Return the [x, y] coordinate for the center point of the cell that contains the specified text.  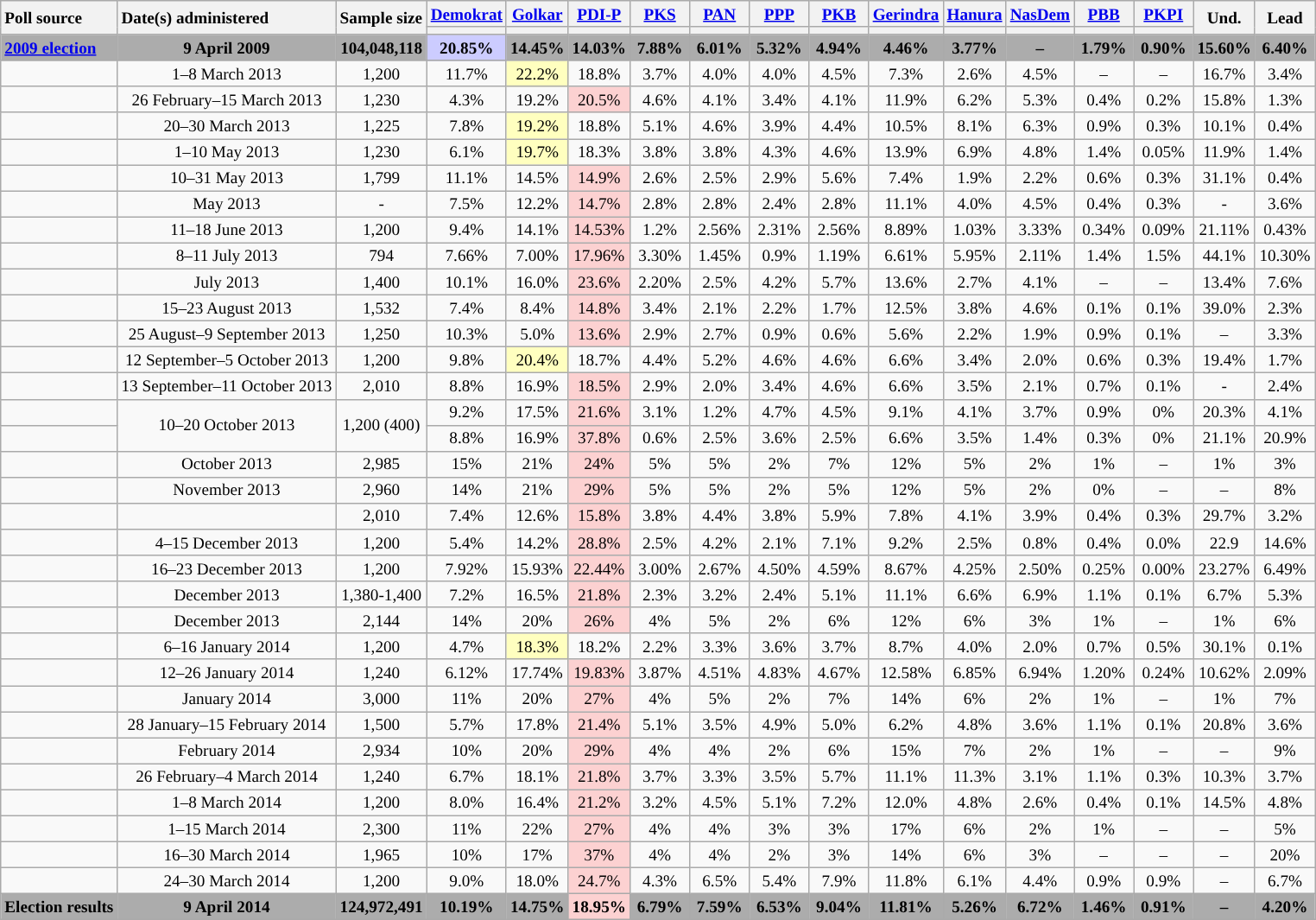
14.9% [599, 178]
10–20 October 2013 [226, 425]
6.85% [974, 672]
6.01% [720, 48]
19.83% [599, 672]
9 April 2009 [226, 48]
10.62% [1224, 672]
9 April 2014 [226, 906]
14.45% [537, 48]
24.7% [599, 880]
18.2% [599, 646]
6.53% [779, 906]
2.31% [779, 230]
11.7% [466, 73]
17.74% [537, 672]
5.9% [839, 516]
0.09% [1164, 230]
5.32% [779, 48]
8% [1285, 490]
24% [599, 464]
28.8% [599, 542]
9.04% [839, 906]
15.93% [537, 568]
Und. [1224, 17]
1.03% [974, 230]
19.4% [1224, 360]
3,000 [382, 698]
3.30% [660, 256]
1,400 [382, 282]
0.5% [1164, 646]
18.0% [537, 880]
0.25% [1104, 568]
7.9% [839, 880]
7.1% [839, 542]
6.49% [1285, 568]
9.1% [906, 412]
1.45% [720, 256]
14.7% [599, 204]
January 2014 [226, 698]
26 February–4 March 2014 [226, 777]
4.25% [974, 568]
February 2014 [226, 751]
6.72% [1040, 906]
25 August–9 September 2013 [226, 333]
2,144 [382, 620]
5.95% [974, 256]
12 September–5 October 2013 [226, 360]
Lead [1285, 17]
20.85% [466, 48]
16.0% [537, 282]
28 January–15 February 2014 [226, 724]
14.6% [1285, 542]
0.24% [1164, 672]
11.3% [974, 777]
7.3% [906, 73]
124,972,491 [382, 906]
Gerindra [906, 14]
8.4% [537, 308]
PPP [779, 14]
1,200 (400) [382, 425]
6.40% [1285, 48]
Hanura [974, 14]
PKB [839, 14]
PKS [660, 14]
7.00% [537, 256]
20.5% [599, 99]
0.8% [1040, 542]
14.53% [599, 230]
12–26 January 2014 [226, 672]
1,799 [382, 178]
23.27% [1224, 568]
10.19% [466, 906]
17.96% [599, 256]
4.94% [839, 48]
16–23 December 2013 [226, 568]
9% [1285, 751]
2.50% [1040, 568]
12.58% [906, 672]
1.3% [1285, 99]
18.1% [537, 777]
1.46% [1104, 906]
4.51% [720, 672]
15.60% [1224, 48]
Date(s) administered [226, 17]
6.94% [1040, 672]
8.1% [974, 125]
1,225 [382, 125]
24–30 March 2014 [226, 880]
8.67% [906, 568]
16.7% [1224, 73]
9.4% [466, 230]
PBB [1104, 14]
0.90% [1164, 48]
22.2% [537, 73]
Demokrat [466, 14]
1–8 March 2014 [226, 803]
23.6% [599, 282]
1,250 [382, 333]
12.0% [906, 803]
21.1% [1224, 438]
7.5% [466, 204]
26% [599, 620]
8.89% [906, 230]
14.8% [599, 308]
0.91% [1164, 906]
20.8% [1224, 724]
3.87% [660, 672]
Election results [59, 906]
7.6% [1285, 282]
October 2013 [226, 464]
November 2013 [226, 490]
18.5% [599, 386]
14.1% [537, 230]
2.09% [1285, 672]
2,960 [382, 490]
21.2% [599, 803]
29.7% [1224, 516]
19.7% [537, 151]
12.6% [537, 516]
3.00% [660, 568]
7.92% [466, 568]
9.0% [466, 880]
0.34% [1104, 230]
14.75% [537, 906]
16–30 March 2014 [226, 854]
15–23 August 2013 [226, 308]
2,934 [382, 751]
8.0% [466, 803]
13.9% [906, 151]
6.61% [906, 256]
2,985 [382, 464]
PDI-P [599, 14]
2,300 [382, 828]
2009 election [59, 48]
16.4% [537, 803]
0.00% [1164, 568]
12.5% [906, 308]
9.8% [466, 360]
0.43% [1285, 230]
6–16 January 2014 [226, 646]
12.2% [537, 204]
6.79% [660, 906]
794 [382, 256]
4.46% [906, 48]
5.26% [974, 906]
1,532 [382, 308]
0.0% [1164, 542]
14.2% [537, 542]
30.1% [1224, 646]
31.1% [1224, 178]
July 2013 [226, 282]
21.11% [1224, 230]
0.05% [1164, 151]
2.20% [660, 282]
1–15 March 2014 [226, 828]
3.33% [1040, 230]
20–30 March 2013 [226, 125]
10.5% [906, 125]
PKPI [1164, 14]
1.79% [1104, 48]
11–18 June 2013 [226, 230]
5.2% [720, 360]
22.44% [599, 568]
21.6% [599, 412]
4.83% [779, 672]
6.5% [720, 880]
13 September–11 October 2013 [226, 386]
1–10 May 2013 [226, 151]
4.20% [1285, 906]
11.8% [906, 880]
17.8% [537, 724]
10.30% [1285, 256]
7.59% [720, 906]
6.12% [466, 672]
18.95% [599, 906]
Golkar [537, 14]
1–8 March 2013 [226, 73]
8–11 July 2013 [226, 256]
4.9% [779, 724]
20.4% [537, 360]
2.11% [1040, 256]
4.67% [839, 672]
39.0% [1224, 308]
16.5% [537, 594]
11.81% [906, 906]
NasDem [1040, 14]
26 February–15 March 2013 [226, 99]
3.77% [974, 48]
7.66% [466, 256]
1,965 [382, 854]
4.59% [839, 568]
104,048,118 [382, 48]
Sample size [382, 17]
22% [537, 828]
20.3% [1224, 412]
4.50% [779, 568]
1,500 [382, 724]
8.7% [906, 646]
May 2013 [226, 204]
6.3% [1040, 125]
4–15 December 2013 [226, 542]
PAN [720, 14]
1.19% [839, 256]
18.7% [599, 360]
20.9% [1285, 438]
17.5% [537, 412]
2.67% [720, 568]
44.1% [1224, 256]
7.88% [660, 48]
1,380-1,400 [382, 594]
21.4% [599, 724]
14.03% [599, 48]
10–31 May 2013 [226, 178]
0.2% [1164, 99]
Poll source [59, 17]
37% [599, 854]
37.8% [599, 438]
22.9 [1224, 542]
1.20% [1104, 672]
13.4% [1224, 282]
1.5% [1164, 256]
